Return (X, Y) of the center of cell containing provided text 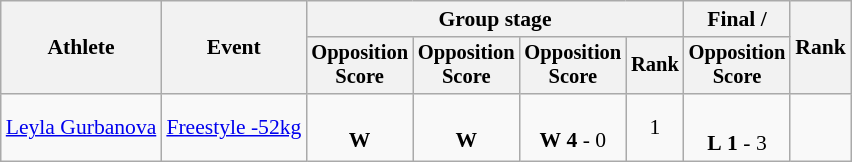
L 1 - 3 (738, 128)
W 4 - 0 (574, 128)
Freestyle -52kg (234, 128)
1 (655, 128)
Group stage (494, 19)
Final / (738, 19)
Event (234, 48)
Leyla Gurbanova (82, 128)
Athlete (82, 48)
